Extract the (x, y) coordinate from the center of the cell holding the provided text.  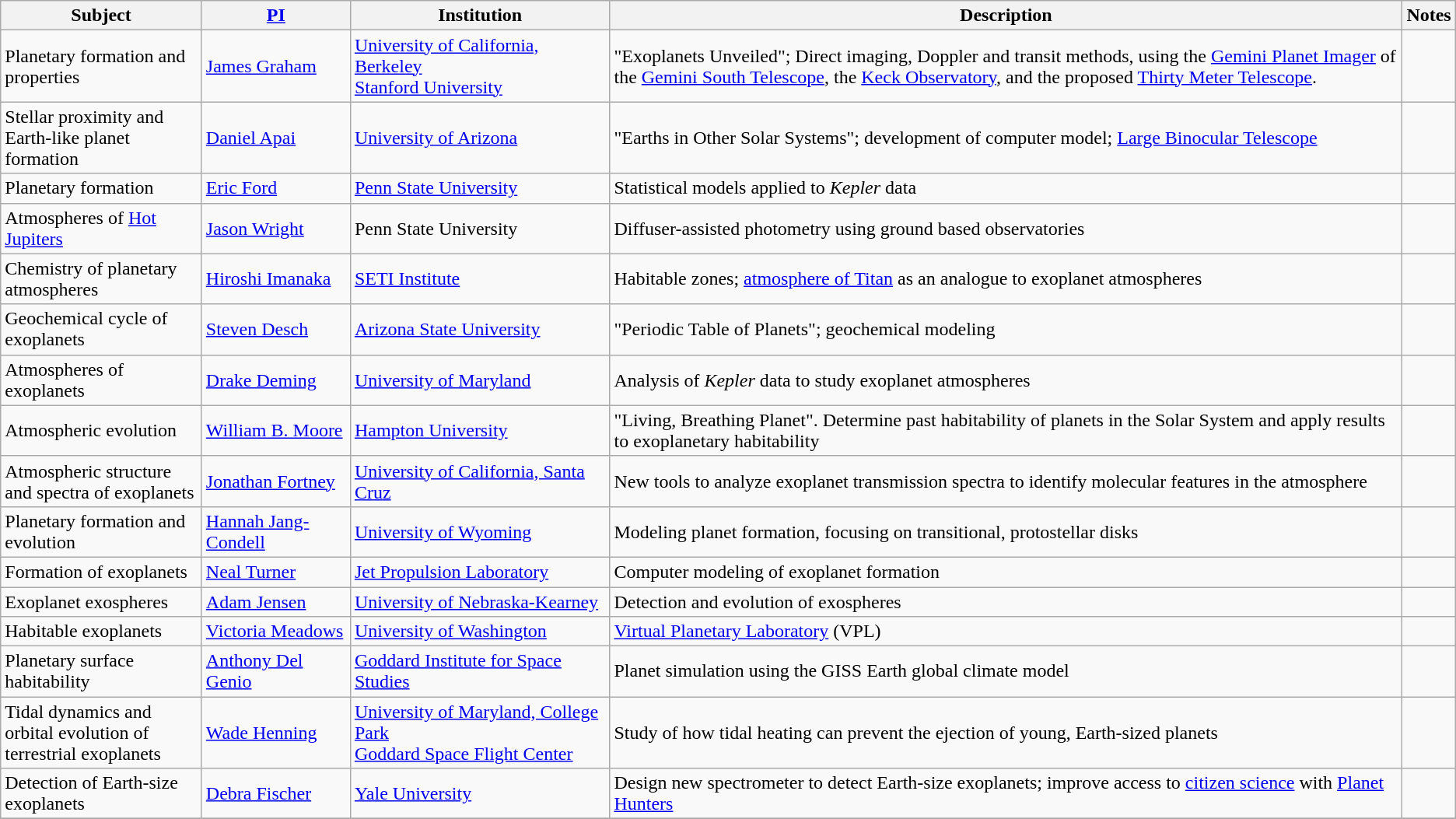
Eric Ford (275, 188)
Virtual Planetary Laboratory (VPL) (1006, 632)
Steven Desch (275, 330)
Detection of Earth-size exoplanets (101, 793)
Hiroshi Imanaka (275, 278)
Anthony Del Genio (275, 672)
Modeling planet formation, focusing on transitional, protostellar disks (1006, 532)
University of Washington (480, 632)
University of Nebraska-Kearney (480, 601)
University of California, Santa Cruz (480, 481)
Computer modeling of exoplanet formation (1006, 572)
"Earths in Other Solar Systems"; development of computer model; Large Binocular Telescope (1006, 138)
Statistical models applied to Kepler data (1006, 188)
"Periodic Table of Planets"; geochemical modeling (1006, 330)
Detection and evolution of exospheres (1006, 601)
Arizona State University (480, 330)
Institution (480, 16)
Jet Propulsion Laboratory (480, 572)
Habitable zones; atmosphere of Titan as an analogue to exoplanet atmospheres (1006, 278)
Adam Jensen (275, 601)
William B. Moore (275, 431)
Victoria Meadows (275, 632)
Diffuser-assisted photometry using ground based observatories (1006, 229)
Notes (1429, 16)
PI (275, 16)
Drake Deming (275, 380)
Debra Fischer (275, 793)
Atmospheres of exoplanets (101, 380)
Planetary surface habitability (101, 672)
Hampton University (480, 431)
Jonathan Fortney (275, 481)
Goddard Institute for Space Studies (480, 672)
Description (1006, 16)
Atmospheric structure and spectra of exoplanets (101, 481)
Atmospheres of Hot Jupiters (101, 229)
University of Arizona (480, 138)
University of Maryland (480, 380)
Tidal dynamics and orbital evolution of terrestrial exoplanets (101, 733)
Chemistry of planetary atmospheres (101, 278)
Stellar proximity and Earth-like planet formation (101, 138)
Yale University (480, 793)
University of California, BerkeleyStanford University (480, 66)
New tools to analyze exoplanet transmission spectra to identify molecular features in the atmosphere (1006, 481)
Design new spectrometer to detect Earth-size exoplanets; improve access to citizen science with Planet Hunters (1006, 793)
Planetary formation (101, 188)
Geochemical cycle of exoplanets (101, 330)
Subject (101, 16)
Analysis of Kepler data to study exoplanet atmospheres (1006, 380)
"Living, Breathing Planet". Determine past habitability of planets in the Solar System and apply results to exoplanetary habitability (1006, 431)
Wade Henning (275, 733)
Jason Wright (275, 229)
Atmospheric evolution (101, 431)
Exoplanet exospheres (101, 601)
Study of how tidal heating can prevent the ejection of young, Earth-sized planets (1006, 733)
SETI Institute (480, 278)
Formation of exoplanets (101, 572)
Habitable exoplanets (101, 632)
Planetary formation and properties (101, 66)
Neal Turner (275, 572)
Planet simulation using the GISS Earth global climate model (1006, 672)
University of Wyoming (480, 532)
Hannah Jang-Condell (275, 532)
University of Maryland, College ParkGoddard Space Flight Center (480, 733)
James Graham (275, 66)
Planetary formation and evolution (101, 532)
Daniel Apai (275, 138)
